Provide the [X, Y] coordinate of the cell's center where the given text is located.  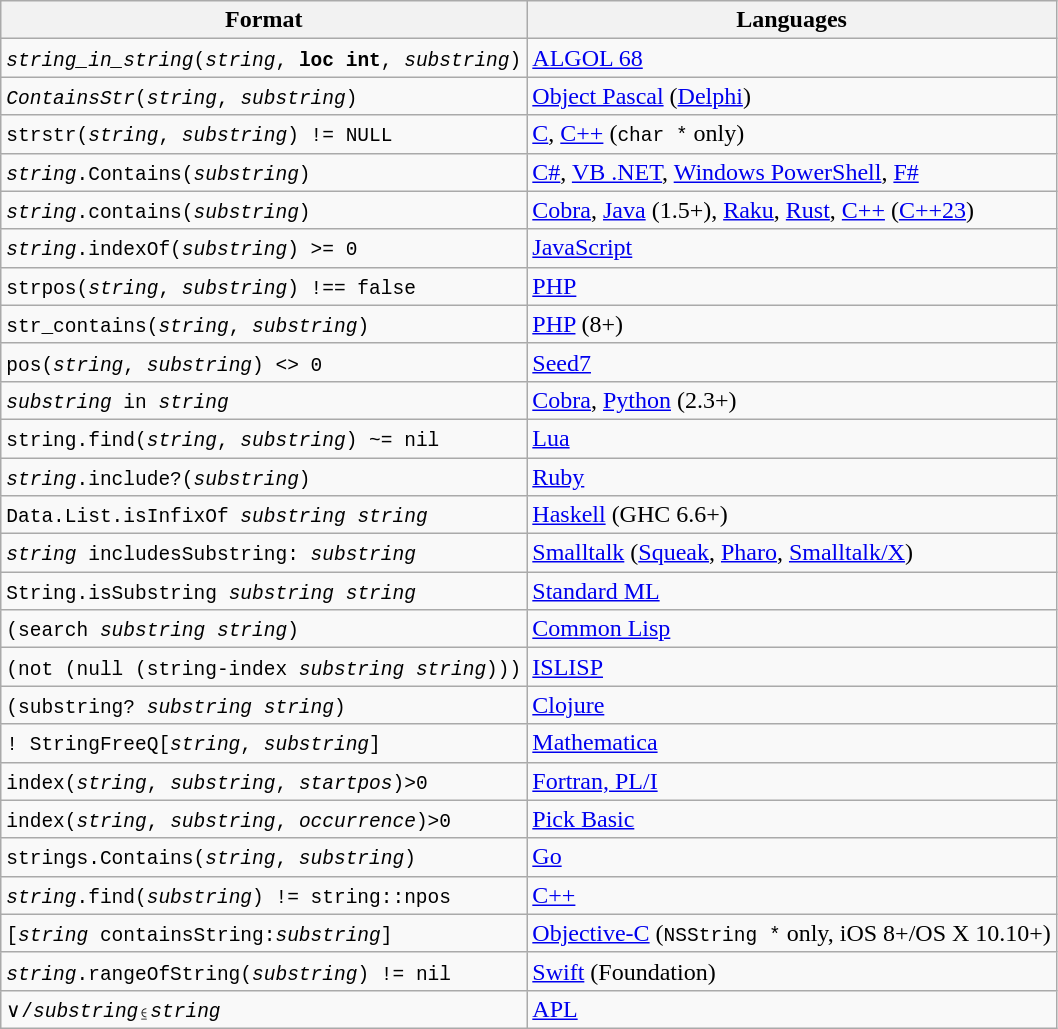
Pick Basic [792, 819]
C#, VB .NET, Windows PowerShell, F# [792, 172]
Swift (Foundation) [792, 971]
JavaScript [792, 248]
(substring? substring string) [264, 705]
index(string, substring, startpos)>0 [264, 781]
Smalltalk (Squeak, Pharo, Smalltalk/X) [792, 553]
∨/substring⍷string [264, 1009]
strings.Contains(string, substring) [264, 857]
string.indexOf(substring) >= 0 [264, 248]
PHP [792, 286]
string.find(string, substring) ~= nil [264, 438]
Object Pascal (Delphi) [792, 96]
string.Contains(substring) [264, 172]
Languages [792, 20]
Mathematica [792, 743]
APL [792, 1009]
Fortran, PL/I [792, 781]
Lua [792, 438]
str_contains(string, substring) [264, 324]
Cobra, Java (1.5+), Raku, Rust, C++ (C++23) [792, 210]
Ruby [792, 477]
Go [792, 857]
pos(string, substring) <> 0 [264, 362]
Format [264, 20]
string.include?(substring) [264, 477]
(search substring string) [264, 629]
string.rangeOfString(substring) != nil [264, 971]
Standard ML [792, 591]
Common Lisp [792, 629]
strpos(string, substring) !== false [264, 286]
String.isSubstring substring string [264, 591]
string includesSubstring: substring [264, 553]
string_in_string(string, loc int, substring) [264, 58]
Objective-C (NSString * only, iOS 8+/OS X 10.10+) [792, 933]
string.find(substring) != string::npos [264, 895]
Seed7 [792, 362]
ALGOL 68 [792, 58]
Data.List.isInfixOf substring string [264, 515]
C++ [792, 895]
substring in string [264, 400]
(not (null (string-index substring string))) [264, 667]
Haskell (GHC 6.6+) [792, 515]
ContainsStr(string, substring) [264, 96]
Clojure [792, 705]
Cobra, Python (2.3+) [792, 400]
index(string, substring, occurrence)>0 [264, 819]
string.contains(substring) [264, 210]
strstr(string, substring) != NULL [264, 134]
! StringFreeQ[string, substring] [264, 743]
[string containsString:substring] [264, 933]
ISLISP [792, 667]
C, C++ (char * only) [792, 134]
PHP (8+) [792, 324]
